Scan for the cell matching the given text and deliver its [x, y] coordinate at center. 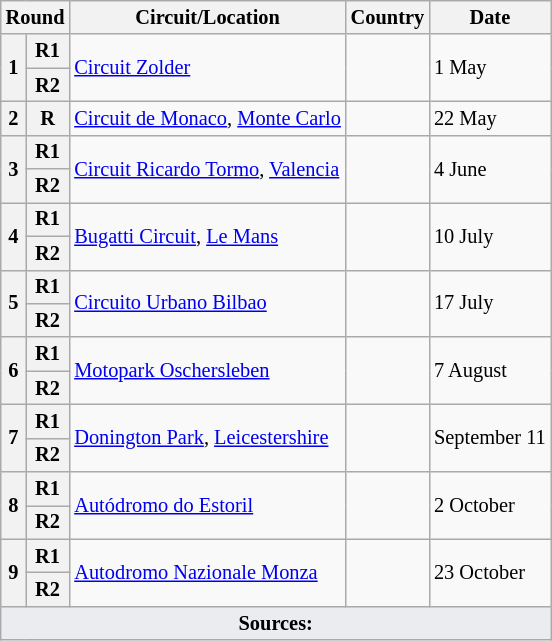
23 October [490, 572]
3 [14, 168]
22 May [490, 118]
Bugatti Circuit, Le Mans [207, 236]
2 October [490, 506]
2 [14, 118]
Circuit Zolder [207, 68]
Circuit/Location [207, 17]
Circuit Ricardo Tormo, Valencia [207, 168]
Round [36, 17]
1 [14, 68]
6 [14, 370]
R [48, 118]
5 [14, 304]
Motopark Oschersleben [207, 370]
Circuit de Monaco, Monte Carlo [207, 118]
8 [14, 506]
7 [14, 438]
Donington Park, Leicestershire [207, 438]
Circuito Urbano Bilbao [207, 304]
4 June [490, 168]
7 August [490, 370]
September 11 [490, 438]
Sources: [276, 623]
Date [490, 17]
Autodromo Nazionale Monza [207, 572]
9 [14, 572]
10 July [490, 236]
4 [14, 236]
17 July [490, 304]
Country [388, 17]
Autódromo do Estoril [207, 506]
1 May [490, 68]
